From the cell containing the given text, extract its center point as [X, Y] coordinate. 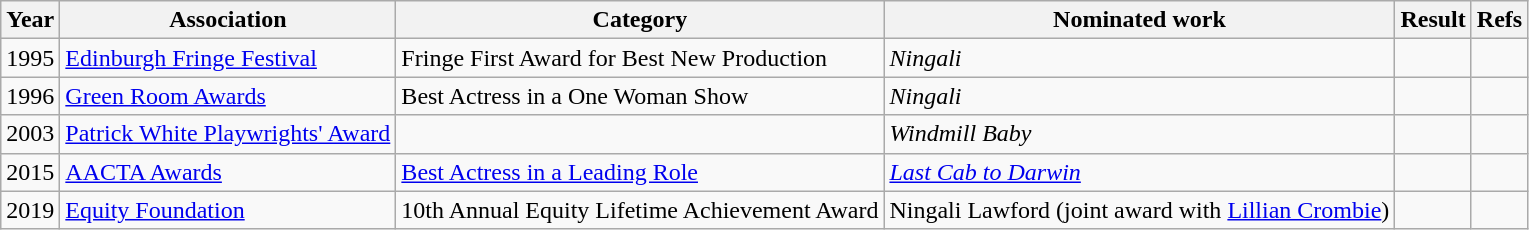
10th Annual Equity Lifetime Achievement Award [640, 210]
Category [640, 20]
Last Cab to Darwin [1140, 172]
Year [30, 20]
Best Actress in a One Woman Show [640, 96]
2015 [30, 172]
Patrick White Playwrights' Award [228, 134]
Fringe First Award for Best New Production [640, 58]
AACTA Awards [228, 172]
2003 [30, 134]
2019 [30, 210]
Refs [1499, 20]
1995 [30, 58]
Result [1433, 20]
Green Room Awards [228, 96]
Windmill Baby [1140, 134]
Nominated work [1140, 20]
Ningali Lawford (joint award with Lillian Crombie) [1140, 210]
Association [228, 20]
Best Actress in a Leading Role [640, 172]
Edinburgh Fringe Festival [228, 58]
Equity Foundation [228, 210]
1996 [30, 96]
